Identify which cell holds the provided text, then report its [X, Y] central coordinate. 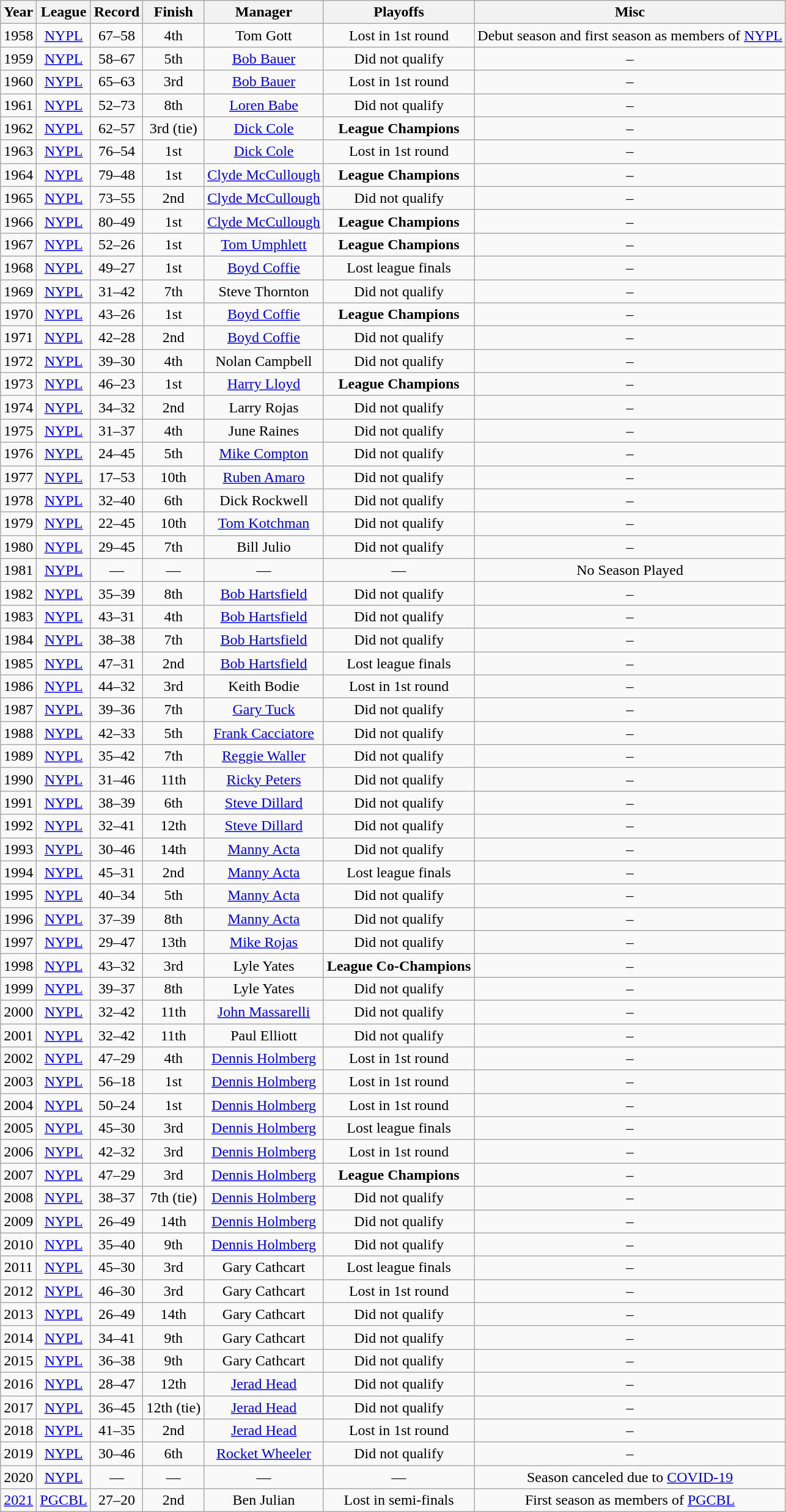
1961 [18, 105]
2010 [18, 1244]
1999 [18, 988]
50–24 [117, 1105]
52–73 [117, 105]
1963 [18, 152]
13th [174, 942]
Tom Kotchman [264, 524]
1958 [18, 35]
1976 [18, 454]
35–40 [117, 1244]
34–41 [117, 1337]
32–40 [117, 500]
52–26 [117, 244]
2003 [18, 1082]
1986 [18, 687]
1970 [18, 315]
47–31 [117, 663]
Mike Rojas [264, 942]
35–42 [117, 756]
28–47 [117, 1384]
John Massarelli [264, 1012]
1989 [18, 756]
46–23 [117, 384]
Paul Elliott [264, 1035]
3rd (tie) [174, 128]
Tom Umphlett [264, 244]
2015 [18, 1360]
No Season Played [630, 570]
1993 [18, 849]
2009 [18, 1221]
38–37 [117, 1198]
42–28 [117, 338]
2006 [18, 1152]
1962 [18, 128]
29–47 [117, 942]
38–39 [117, 803]
1983 [18, 616]
1982 [18, 593]
80–49 [117, 221]
17–53 [117, 477]
62–57 [117, 128]
2001 [18, 1035]
June Raines [264, 431]
First season as members of PGCBL [630, 1500]
44–32 [117, 687]
42–32 [117, 1152]
Playoffs [399, 12]
2017 [18, 1407]
45–31 [117, 872]
Ricky Peters [264, 780]
2020 [18, 1477]
37–39 [117, 919]
42–33 [117, 733]
1978 [18, 500]
2005 [18, 1128]
40–34 [117, 896]
31–37 [117, 431]
League Co-Champions [399, 965]
Frank Cacciatore [264, 733]
2004 [18, 1105]
1988 [18, 733]
7th (tie) [174, 1198]
Loren Babe [264, 105]
2011 [18, 1268]
39–36 [117, 710]
49–27 [117, 268]
2013 [18, 1314]
2016 [18, 1384]
43–31 [117, 616]
43–26 [117, 315]
1984 [18, 640]
46–30 [117, 1291]
Keith Bodie [264, 687]
27–20 [117, 1500]
1980 [18, 547]
Manager [264, 12]
24–45 [117, 454]
32–41 [117, 826]
1977 [18, 477]
1996 [18, 919]
31–42 [117, 291]
31–46 [117, 780]
Larry Rojas [264, 407]
43–32 [117, 965]
Lost in semi-finals [399, 1500]
1960 [18, 82]
Dick Rockwell [264, 500]
1985 [18, 663]
12th (tie) [174, 1407]
39–37 [117, 988]
League [64, 12]
65–63 [117, 82]
1959 [18, 59]
2000 [18, 1012]
Debut season and first season as members of NYPL [630, 35]
2012 [18, 1291]
1992 [18, 826]
1971 [18, 338]
2019 [18, 1454]
Gary Tuck [264, 710]
Record [117, 12]
1991 [18, 803]
1998 [18, 965]
36–45 [117, 1407]
Season canceled due to COVID-19 [630, 1477]
1968 [18, 268]
1997 [18, 942]
Tom Gott [264, 35]
29–45 [117, 547]
Year [18, 12]
1964 [18, 175]
41–35 [117, 1431]
1981 [18, 570]
1969 [18, 291]
Mike Compton [264, 454]
35–39 [117, 593]
1972 [18, 361]
38–38 [117, 640]
Harry Lloyd [264, 384]
Steve Thornton [264, 291]
Ben Julian [264, 1500]
1973 [18, 384]
1967 [18, 244]
Finish [174, 12]
Misc [630, 12]
67–58 [117, 35]
39–30 [117, 361]
1974 [18, 407]
36–38 [117, 1360]
1990 [18, 780]
1975 [18, 431]
1995 [18, 896]
2008 [18, 1198]
PGCBL [64, 1500]
73–55 [117, 198]
1987 [18, 710]
1979 [18, 524]
Reggie Waller [264, 756]
Ruben Amaro [264, 477]
79–48 [117, 175]
Rocket Wheeler [264, 1454]
1966 [18, 221]
2014 [18, 1337]
Bill Julio [264, 547]
34–32 [117, 407]
76–54 [117, 152]
56–18 [117, 1082]
58–67 [117, 59]
2007 [18, 1175]
2002 [18, 1059]
1994 [18, 872]
22–45 [117, 524]
2018 [18, 1431]
Nolan Campbell [264, 361]
1965 [18, 198]
2021 [18, 1500]
